Provide the [X, Y] coordinate of the cell's center where the given text is located.  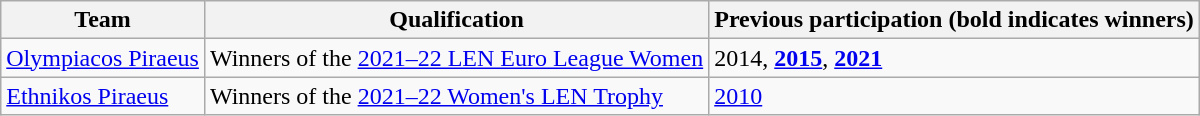
2010 [954, 96]
Team [103, 20]
Winners of the 2021–22 LEN Euro League Women [456, 58]
Ethnikos Piraeus [103, 96]
Previous participation (bold indicates winners) [954, 20]
2014, 2015, 2021 [954, 58]
Olympiacos Piraeus [103, 58]
Qualification [456, 20]
Winners of the 2021–22 Women's LEN Trophy [456, 96]
